Output the (X, Y) coordinate of the center of the cell containing the given text.  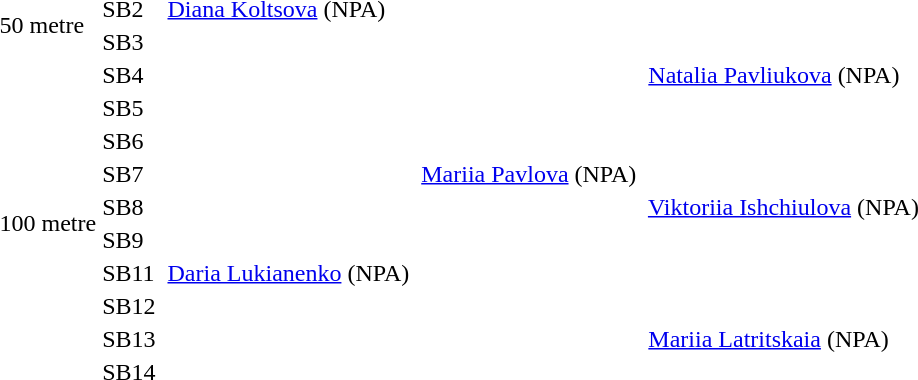
Mariia Pavlova (NPA) (526, 174)
SB5 (129, 108)
SB9 (129, 240)
SB7 (129, 174)
SB4 (129, 75)
SB13 (129, 339)
SB6 (129, 141)
SB12 (129, 306)
SB3 (129, 42)
SB11 (129, 273)
Daria Lukianenko (NPA) (286, 273)
SB8 (129, 207)
